For the text-containing cell, return its midpoint in (X, Y) coordinate format. 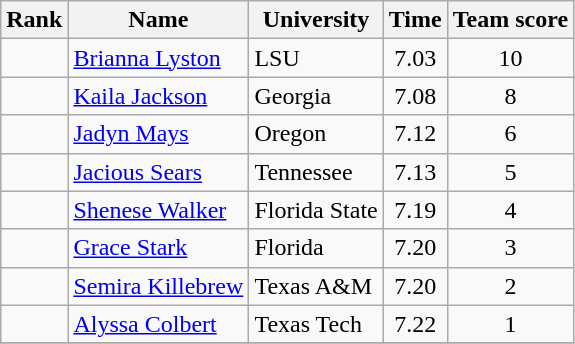
LSU (316, 58)
Time (415, 20)
University (316, 20)
6 (510, 134)
Alyssa Colbert (158, 324)
Rank (34, 20)
Kaila Jackson (158, 96)
7.19 (415, 210)
Tennessee (316, 172)
Jadyn Mays (158, 134)
Jacious Sears (158, 172)
Texas A&M (316, 286)
Florida (316, 248)
2 (510, 286)
Semira Killebrew (158, 286)
Texas Tech (316, 324)
Brianna Lyston (158, 58)
Name (158, 20)
10 (510, 58)
Florida State (316, 210)
4 (510, 210)
7.03 (415, 58)
Oregon (316, 134)
7.12 (415, 134)
7.22 (415, 324)
Team score (510, 20)
5 (510, 172)
Shenese Walker (158, 210)
7.08 (415, 96)
7.13 (415, 172)
3 (510, 248)
Georgia (316, 96)
1 (510, 324)
8 (510, 96)
Grace Stark (158, 248)
